Locate the cell with the specified text and output its [x, y] center coordinate. 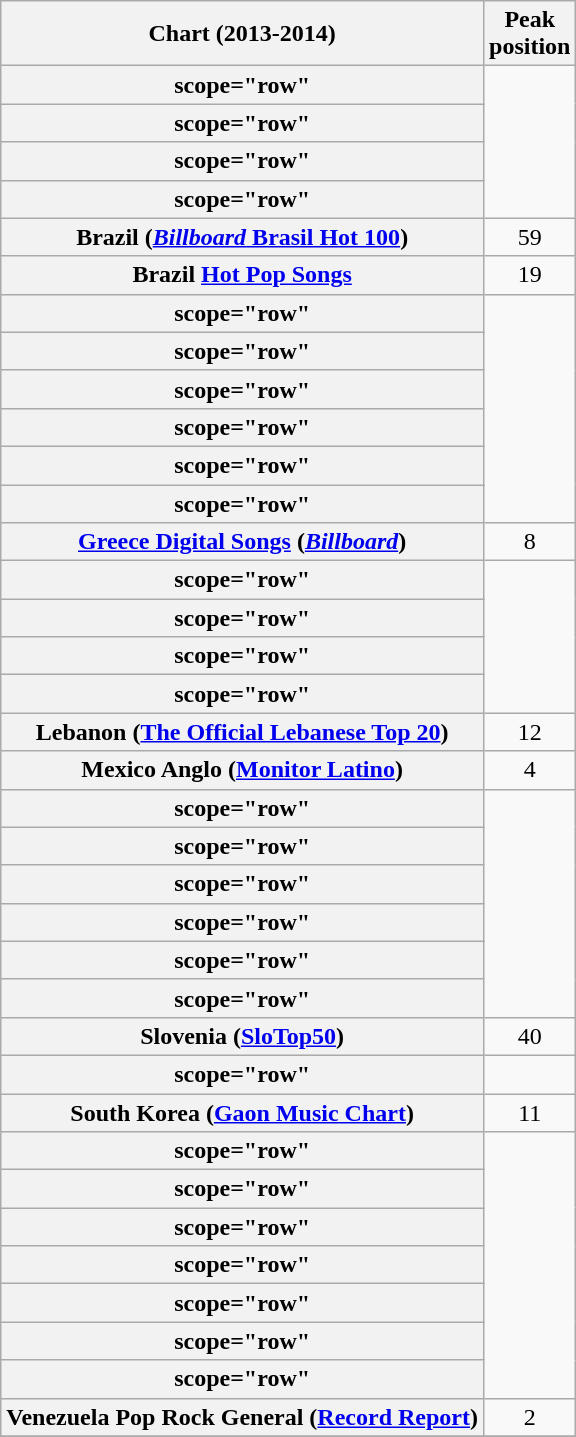
11 [530, 1113]
Brazil Hot Pop Songs [242, 275]
Lebanon (The Official Lebanese Top 20) [242, 732]
59 [530, 237]
Venezuela Pop Rock General (Record Report) [242, 1417]
Brazil (Billboard Brasil Hot 100) [242, 237]
Greece Digital Songs (Billboard) [242, 542]
12 [530, 732]
Mexico Anglo (Monitor Latino) [242, 770]
19 [530, 275]
Slovenia (SloTop50) [242, 1036]
8 [530, 542]
Chart (2013-2014) [242, 34]
South Korea (Gaon Music Chart) [242, 1113]
4 [530, 770]
2 [530, 1417]
40 [530, 1036]
Peakposition [530, 34]
